Identify which cell holds the provided text, then report its [x, y] central coordinate. 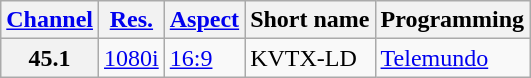
Aspect [204, 20]
Programming [452, 20]
Short name [310, 20]
45.1 [50, 58]
1080i [132, 58]
KVTX-LD [310, 58]
16:9 [204, 58]
Telemundo [452, 58]
Channel [50, 20]
Res. [132, 20]
